From the cell containing the given text, extract its center point as (x, y) coordinate. 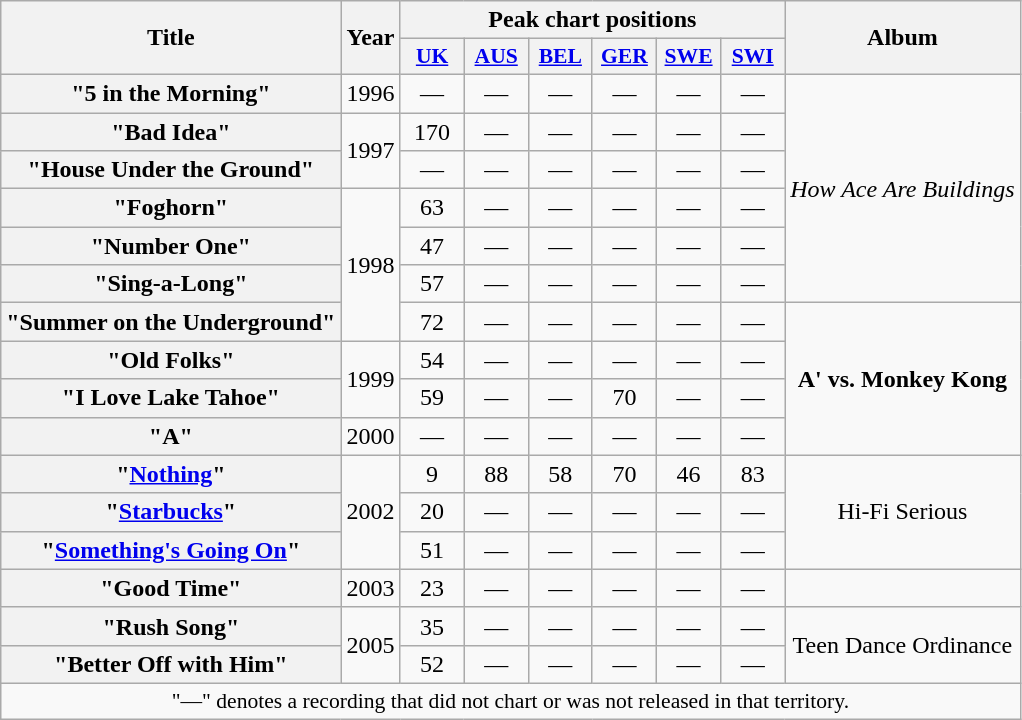
23 (432, 588)
9 (432, 474)
52 (432, 664)
59 (432, 398)
"Nothing" (171, 474)
20 (432, 512)
"Sing-a-Long" (171, 284)
1996 (370, 93)
"Something's Going On" (171, 550)
Title (171, 38)
63 (432, 208)
BEL (560, 57)
1999 (370, 379)
UK (432, 57)
35 (432, 626)
1998 (370, 265)
How Ace Are Buildings (902, 188)
"5 in the Morning" (171, 93)
"Bad Idea" (171, 131)
83 (753, 474)
Hi-Fi Serious (902, 512)
"Rush Song" (171, 626)
51 (432, 550)
"A" (171, 436)
"Good Time" (171, 588)
"Better Off with Him" (171, 664)
Teen Dance Ordinance (902, 645)
"House Under the Ground" (171, 170)
"Number One" (171, 246)
47 (432, 246)
A' vs. Monkey Kong (902, 379)
SWE (689, 57)
2000 (370, 436)
46 (689, 474)
72 (432, 322)
54 (432, 360)
"I Love Lake Tahoe" (171, 398)
1997 (370, 150)
Album (902, 38)
"Old Folks" (171, 360)
"—" denotes a recording that did not chart or was not released in that territory. (510, 701)
58 (560, 474)
Peak chart positions (592, 20)
"Summer on the Underground" (171, 322)
57 (432, 284)
2002 (370, 512)
"Starbucks" (171, 512)
SWI (753, 57)
2005 (370, 645)
GER (624, 57)
170 (432, 131)
2003 (370, 588)
AUS (496, 57)
"Foghorn" (171, 208)
Year (370, 38)
88 (496, 474)
